Locate the cell with the specified text and output its [X, Y] center coordinate. 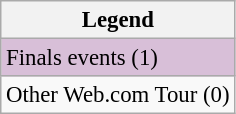
Legend [118, 20]
Other Web.com Tour (0) [118, 95]
Finals events (1) [118, 58]
